Capture the cell that displays the provided text and extract its [X, Y] central coordinate. 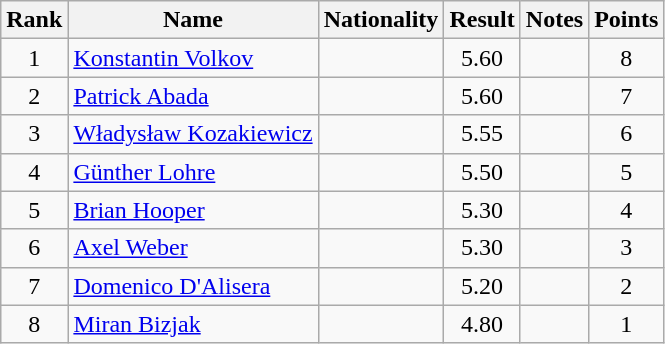
Domenico D'Alisera [193, 286]
Miran Bizjak [193, 324]
Konstantin Volkov [193, 58]
Axel Weber [193, 248]
Notes [554, 20]
5.50 [482, 172]
5.20 [482, 286]
4.80 [482, 324]
Nationality [381, 20]
Name [193, 20]
Günther Lohre [193, 172]
Rank [34, 20]
Władysław Kozakiewicz [193, 134]
Result [482, 20]
Patrick Abada [193, 96]
Points [626, 20]
Brian Hooper [193, 210]
5.55 [482, 134]
